Extract the [x, y] coordinate from the center of the cell holding the provided text.  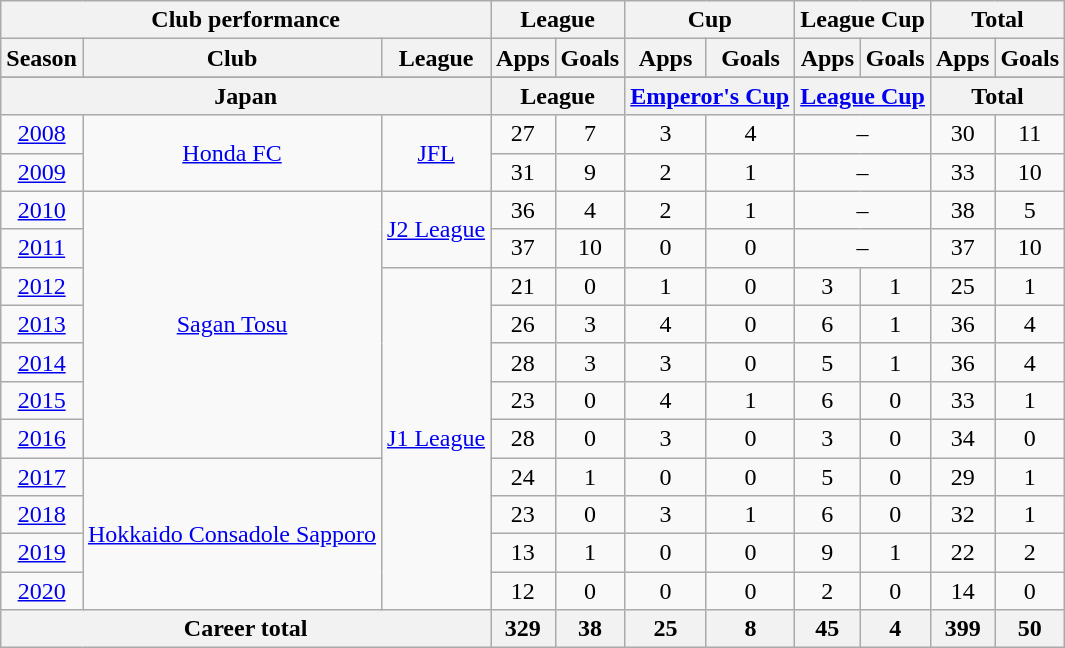
2019 [42, 553]
2014 [42, 362]
Season [42, 58]
45 [828, 629]
JFL [436, 153]
7 [590, 134]
Hokkaido Consadole Sapporo [232, 534]
2017 [42, 477]
8 [750, 629]
27 [523, 134]
329 [523, 629]
2018 [42, 515]
24 [523, 477]
2013 [42, 324]
2015 [42, 400]
2016 [42, 438]
J1 League [436, 438]
Emperor's Cup [710, 96]
Honda FC [232, 153]
2011 [42, 248]
J2 League [436, 229]
Sagan Tosu [232, 324]
Club performance [246, 20]
21 [523, 286]
2009 [42, 172]
12 [523, 591]
2020 [42, 591]
13 [523, 553]
22 [962, 553]
29 [962, 477]
31 [523, 172]
Club [232, 58]
11 [1030, 134]
Cup [710, 20]
50 [1030, 629]
26 [523, 324]
Japan [246, 96]
30 [962, 134]
2012 [42, 286]
14 [962, 591]
399 [962, 629]
Career total [246, 629]
34 [962, 438]
2010 [42, 210]
2008 [42, 134]
32 [962, 515]
